Return the (x, y) coordinate for the center point of the cell that contains the specified text.  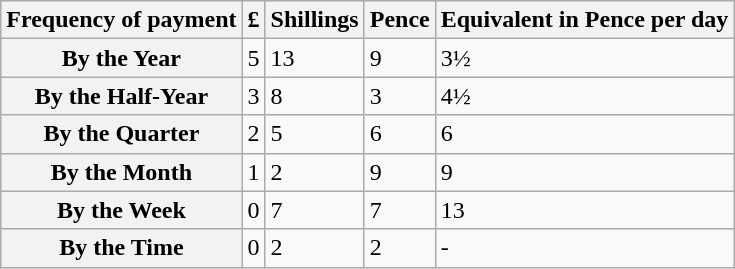
By the Week (122, 210)
£ (254, 20)
Frequency of payment (122, 20)
By the Month (122, 172)
By the Half-Year (122, 96)
By the Quarter (122, 134)
1 (254, 172)
8 (314, 96)
Pence (400, 20)
Shillings (314, 20)
3½ (584, 58)
By the Year (122, 58)
By the Time (122, 248)
4½ (584, 96)
Equivalent in Pence per day (584, 20)
- (584, 248)
